Return the [X, Y] coordinate for the center point of the cell that contains the specified text.  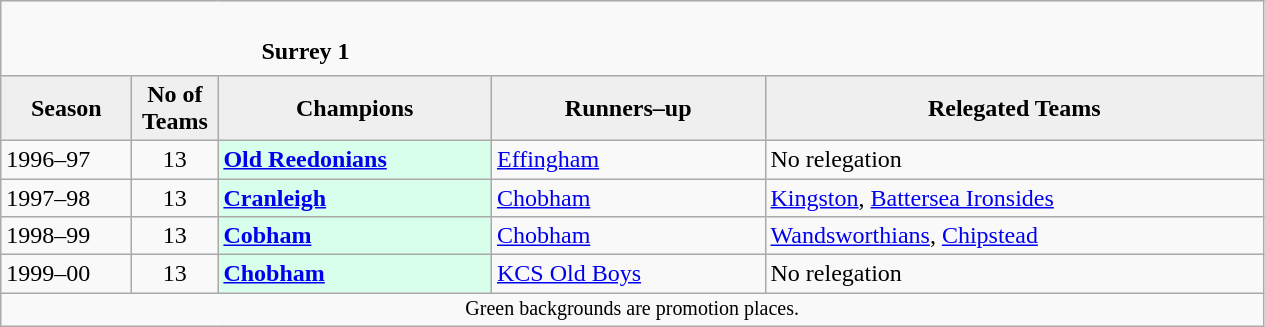
Champions [355, 108]
Cobham [355, 236]
Green backgrounds are promotion places. [632, 310]
1998–99 [66, 236]
Kingston, Battersea Ironsides [1014, 197]
1996–97 [66, 159]
1997–98 [66, 197]
Cranleigh [355, 197]
Season [66, 108]
Wandsworthians, Chipstead [1014, 236]
No of Teams [175, 108]
KCS Old Boys [628, 274]
Effingham [628, 159]
1999–00 [66, 274]
Old Reedonians [355, 159]
Relegated Teams [1014, 108]
Runners–up [628, 108]
